From the cell containing the given text, extract its center point as (x, y) coordinate. 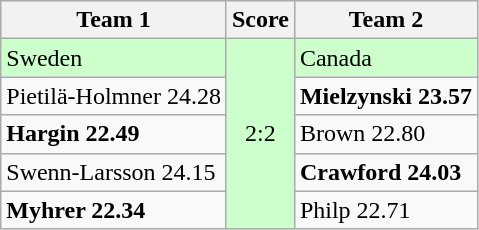
Canada (386, 58)
Brown 22.80 (386, 134)
Crawford 24.03 (386, 172)
Hargin 22.49 (114, 134)
Philp 22.71 (386, 210)
Team 1 (114, 20)
Swenn-Larsson 24.15 (114, 172)
Pietilä-Holmner 24.28 (114, 96)
Mielzynski 23.57 (386, 96)
2:2 (260, 134)
Team 2 (386, 20)
Sweden (114, 58)
Myhrer 22.34 (114, 210)
Score (260, 20)
